Determine the [x, y] coordinate at the center of the cell enclosing the given text.  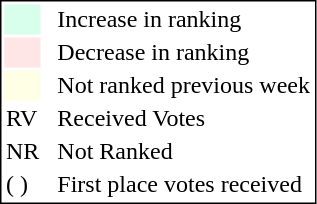
Not ranked previous week [184, 85]
Increase in ranking [184, 19]
NR [22, 151]
Decrease in ranking [184, 53]
Received Votes [184, 119]
RV [22, 119]
First place votes received [184, 185]
( ) [22, 185]
Not Ranked [184, 151]
